Locate the cell with the specified text and output its (X, Y) center coordinate. 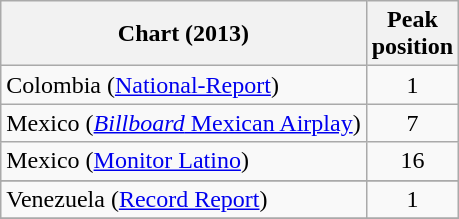
Venezuela (Record Report) (184, 199)
16 (412, 161)
Peakposition (412, 34)
7 (412, 123)
Mexico (Monitor Latino) (184, 161)
Colombia (National-Report) (184, 85)
Mexico (Billboard Mexican Airplay) (184, 123)
Chart (2013) (184, 34)
